Identify which cell holds the provided text, then report its [X, Y] central coordinate. 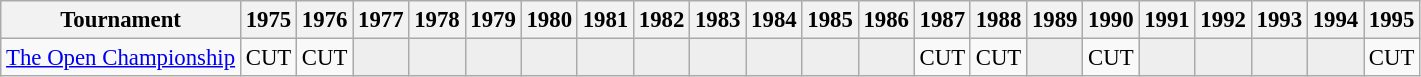
The Open Championship [121, 58]
Tournament [121, 20]
1975 [268, 20]
1990 [1111, 20]
1992 [1223, 20]
1987 [942, 20]
1984 [774, 20]
1994 [1335, 20]
1993 [1279, 20]
1995 [1392, 20]
1986 [886, 20]
1982 [661, 20]
1981 [605, 20]
1977 [381, 20]
1991 [1167, 20]
1976 [325, 20]
1988 [998, 20]
1980 [549, 20]
1985 [830, 20]
1983 [718, 20]
1978 [437, 20]
1979 [493, 20]
1989 [1055, 20]
